For the text-containing cell, return its midpoint in [x, y] coordinate format. 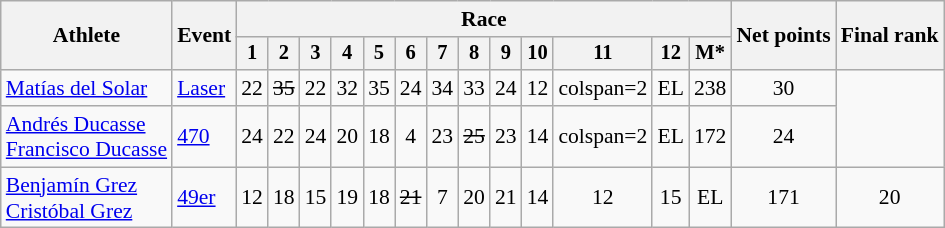
470 [204, 136]
49er [204, 198]
Laser [204, 88]
33 [474, 88]
3 [316, 54]
2 [284, 54]
172 [710, 136]
9 [506, 54]
Andrés DucasseFrancisco Ducasse [86, 136]
8 [474, 54]
1 [252, 54]
Matías del Solar [86, 88]
11 [602, 54]
Net points [783, 36]
Race [484, 19]
171 [783, 198]
25 [474, 136]
32 [347, 88]
238 [710, 88]
19 [347, 198]
5 [379, 54]
6 [411, 54]
Final rank [890, 36]
M* [710, 54]
30 [783, 88]
34 [442, 88]
Event [204, 36]
Benjamín GrezCristóbal Grez [86, 198]
10 [538, 54]
Athlete [86, 36]
